From the cell containing the given text, extract its center point as (x, y) coordinate. 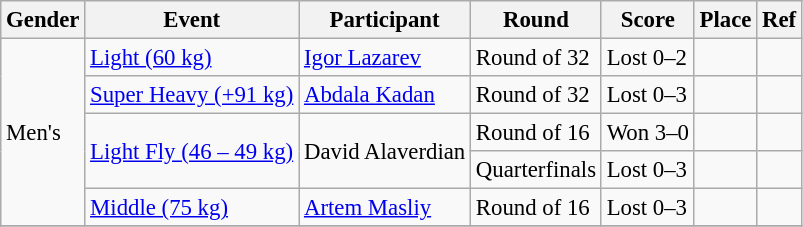
Abdala Kadan (385, 95)
Won 3–0 (648, 133)
Round (536, 20)
Middle (75 kg) (192, 208)
Men's (43, 133)
Artem Masliy (385, 208)
Lost 0–2 (648, 58)
Event (192, 20)
Quarterfinals (536, 170)
David Alaverdian (385, 152)
Score (648, 20)
Igor Lazarev (385, 58)
Place (725, 20)
Super Heavy (+91 kg) (192, 95)
Light (60 kg) (192, 58)
Gender (43, 20)
Participant (385, 20)
Light Fly (46 – 49 kg) (192, 152)
Ref (780, 20)
